Return the (X, Y) coordinate for the center point of the cell that contains the specified text.  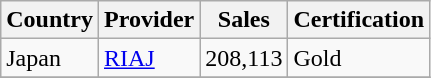
Sales (244, 20)
Gold (359, 58)
Certification (359, 20)
Provider (148, 20)
Japan (50, 58)
Country (50, 20)
RIAJ (148, 58)
208,113 (244, 58)
